Locate the cell with the specified text and output its [X, Y] center coordinate. 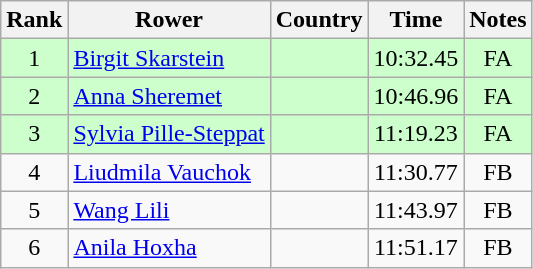
Rank [34, 20]
Anila Hoxha [169, 248]
4 [34, 172]
Notes [498, 20]
11:51.17 [416, 248]
Liudmila Vauchok [169, 172]
Wang Lili [169, 210]
11:30.77 [416, 172]
Rower [169, 20]
Sylvia Pille-Steppat [169, 134]
11:43.97 [416, 210]
10:46.96 [416, 96]
1 [34, 58]
3 [34, 134]
6 [34, 248]
5 [34, 210]
2 [34, 96]
11:19.23 [416, 134]
10:32.45 [416, 58]
Country [319, 20]
Birgit Skarstein [169, 58]
Anna Sheremet [169, 96]
Time [416, 20]
